Return [X, Y] of the center of cell containing provided text 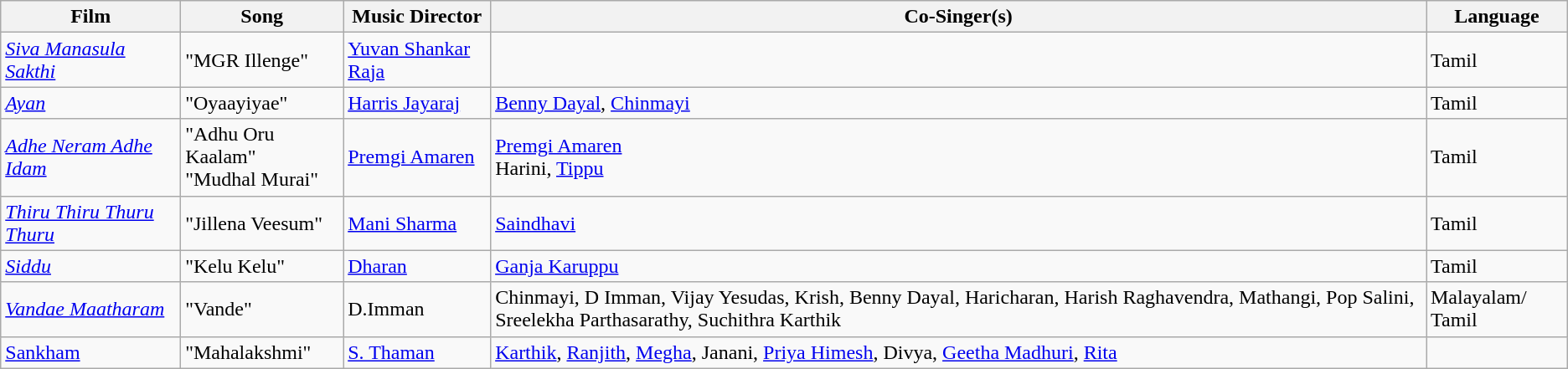
Malayalam/ Tamil [1496, 310]
"Mahalakshmi" [262, 352]
Premgi Amaren [417, 157]
Music Director [417, 17]
Karthik, Ranjith, Megha, Janani, Priya Himesh, Divya, Geetha Madhuri, Rita [958, 352]
Ganja Karuppu [958, 266]
S. Thaman [417, 352]
Benny Dayal, Chinmayi [958, 103]
Ayan [90, 103]
"Adhu Oru Kaalam""Mudhal Murai" [262, 157]
Co-Singer(s) [958, 17]
"Vande" [262, 310]
Mani Sharma [417, 223]
Song [262, 17]
Siddu [90, 266]
D.Imman [417, 310]
Sankham [90, 352]
"Oyaayiyae" [262, 103]
"MGR Illenge" [262, 60]
Film [90, 17]
Adhe Neram Adhe Idam [90, 157]
Saindhavi [958, 223]
Vandae Maatharam [90, 310]
Harris Jayaraj [417, 103]
Siva Manasula Sakthi [90, 60]
"Jillena Veesum" [262, 223]
Thiru Thiru Thuru Thuru [90, 223]
Dharan [417, 266]
Yuvan Shankar Raja [417, 60]
Premgi AmarenHarini, Tippu [958, 157]
"Kelu Kelu" [262, 266]
Language [1496, 17]
